Output the [x, y] coordinate of the center of the cell containing the given text.  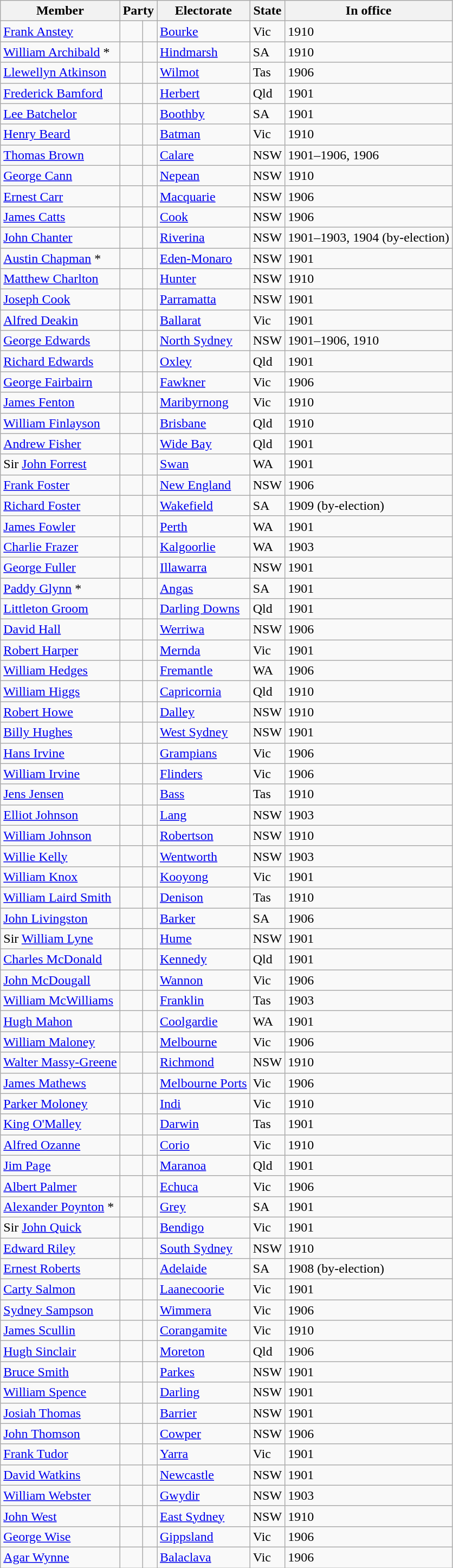
1909 (by-election) [368, 506]
Matthew Charlton [60, 279]
1901–1906, 1906 [368, 155]
Wimmera [204, 1310]
Hume [204, 939]
George Fuller [60, 567]
William Webster [60, 1495]
Denison [204, 897]
David Hall [60, 630]
Bourke [204, 31]
James Mathews [60, 1083]
Richard Foster [60, 506]
Sir John Quick [60, 1227]
Alfred Deakin [60, 320]
William Finlayson [60, 423]
Wide Bay [204, 444]
Maribyrnong [204, 403]
Franklin [204, 1001]
Hugh Mahon [60, 1021]
Parramatta [204, 300]
Alfred Ozanne [60, 1145]
Josiah Thomas [60, 1413]
Elliot Johnson [60, 815]
Balaclava [204, 1557]
Indi [204, 1104]
Henry Beard [60, 134]
Kalgoorlie [204, 547]
George Wise [60, 1537]
Ernest Carr [60, 196]
Kennedy [204, 960]
Oxley [204, 361]
Newcastle [204, 1475]
Hindmarsh [204, 52]
William Knox [60, 877]
East Sydney [204, 1516]
Darling Downs [204, 609]
Edward Riley [60, 1248]
Sir William Lyne [60, 939]
Lang [204, 815]
Sir John Forrest [60, 464]
Party [138, 11]
Frank Anstey [60, 31]
In office [368, 11]
Gwydir [204, 1495]
Grey [204, 1207]
Parkes [204, 1372]
Hunter [204, 279]
Wilmot [204, 73]
James Catts [60, 217]
Sydney Sampson [60, 1310]
Swan [204, 464]
Flinders [204, 774]
Jens Jensen [60, 794]
Austin Chapman * [60, 258]
Cook [204, 217]
Wakefield [204, 506]
William Higgs [60, 691]
John Livingston [60, 918]
State [267, 11]
Electorate [204, 11]
Albert Palmer [60, 1186]
Maranoa [204, 1165]
Thomas Brown [60, 155]
King O'Malley [60, 1124]
1908 (by-election) [368, 1269]
Andrew Fisher [60, 444]
Cowper [204, 1434]
William Spence [60, 1392]
Riverina [204, 237]
Frank Tudor [60, 1454]
Billy Hughes [60, 733]
Kooyong [204, 877]
South Sydney [204, 1248]
Mernda [204, 650]
Carty Salmon [60, 1290]
Charles McDonald [60, 960]
Bendigo [204, 1227]
North Sydney [204, 341]
Calare [204, 155]
Macquarie [204, 196]
Angas [204, 588]
Frederick Bamford [60, 93]
William Laird Smith [60, 897]
Robertson [204, 835]
Littleton Groom [60, 609]
William Johnson [60, 835]
James Fenton [60, 403]
Paddy Glynn * [60, 588]
Yarra [204, 1454]
Charlie Frazer [60, 547]
Joseph Cook [60, 300]
Willie Kelly [60, 856]
Alexander Poynton * [60, 1207]
John Chanter [60, 237]
Hans Irvine [60, 753]
Corio [204, 1145]
1901–1903, 1904 (by-election) [368, 237]
Melbourne [204, 1042]
1901–1906, 1910 [368, 341]
John McDougall [60, 980]
Echuca [204, 1186]
Wentworth [204, 856]
Jim Page [60, 1165]
Richard Edwards [60, 361]
Capricornia [204, 691]
John West [60, 1516]
Gippsland [204, 1537]
Frank Foster [60, 485]
Moreton [204, 1351]
New England [204, 485]
Laanecoorie [204, 1290]
Fremantle [204, 671]
George Edwards [60, 341]
Brisbane [204, 423]
Herbert [204, 93]
Robert Howe [60, 712]
Ballarat [204, 320]
John Thomson [60, 1434]
West Sydney [204, 733]
Hugh Sinclair [60, 1351]
James Scullin [60, 1331]
Agar Wynne [60, 1557]
Grampians [204, 753]
William Archibald * [60, 52]
William Hedges [60, 671]
Fawkner [204, 382]
George Cann [60, 176]
Coolgardie [204, 1021]
Bass [204, 794]
Richmond [204, 1062]
William Irvine [60, 774]
Parker Moloney [60, 1104]
Member [60, 11]
Batman [204, 134]
Illawarra [204, 567]
Boothby [204, 114]
Lee Batchelor [60, 114]
Walter Massy-Greene [60, 1062]
George Fairbairn [60, 382]
Ernest Roberts [60, 1269]
Corangamite [204, 1331]
Llewellyn Atkinson [60, 73]
Melbourne Ports [204, 1083]
Barker [204, 918]
Dalley [204, 712]
Barrier [204, 1413]
Eden-Monaro [204, 258]
Perth [204, 526]
Darwin [204, 1124]
Nepean [204, 176]
Werriwa [204, 630]
William McWilliams [60, 1001]
Bruce Smith [60, 1372]
Robert Harper [60, 650]
Adelaide [204, 1269]
David Watkins [60, 1475]
Darling [204, 1392]
Wannon [204, 980]
James Fowler [60, 526]
William Maloney [60, 1042]
